Capture the cell that displays the provided text and extract its [x, y] central coordinate. 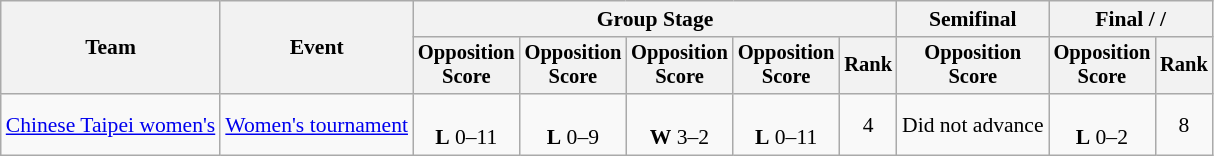
Final / / [1131, 19]
W 3–2 [680, 124]
Women's tournament [316, 124]
Did not advance [973, 124]
4 [868, 124]
L 0–2 [1102, 124]
Event [316, 48]
L 0–9 [574, 124]
8 [1184, 124]
Group Stage [655, 19]
Chinese Taipei women's [111, 124]
Semifinal [973, 19]
Team [111, 48]
